For the text-containing cell, return its midpoint in [X, Y] coordinate format. 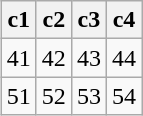
52 [54, 96]
51 [18, 96]
41 [18, 58]
c2 [54, 20]
53 [88, 96]
c3 [88, 20]
43 [88, 58]
44 [124, 58]
c1 [18, 20]
42 [54, 58]
c4 [124, 20]
54 [124, 96]
